Determine the (x, y) coordinate at the center of the cell enclosing the given text.  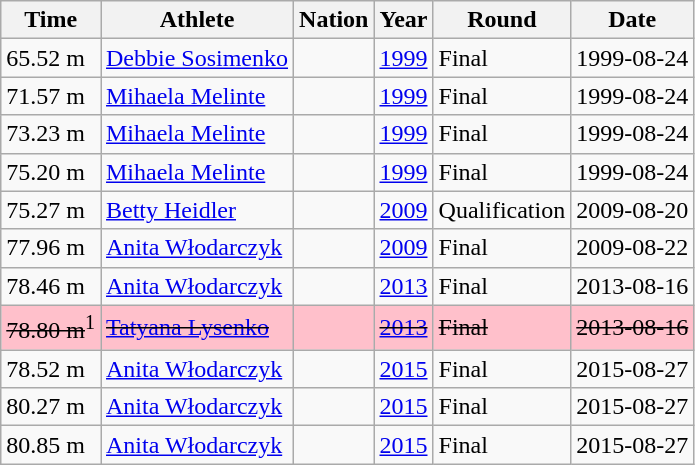
77.96 m (51, 248)
75.27 m (51, 210)
78.52 m (51, 369)
80.85 m (51, 445)
78.46 m (51, 286)
78.80 m1 (51, 328)
Betty Heidler (196, 210)
Time (51, 20)
2009-08-20 (632, 210)
71.57 m (51, 96)
65.52 m (51, 58)
Athlete (196, 20)
Nation (334, 20)
Date (632, 20)
Debbie Sosimenko (196, 58)
80.27 m (51, 407)
Round (502, 20)
Tatyana Lysenko (196, 328)
Year (404, 20)
73.23 m (51, 134)
Qualification (502, 210)
75.20 m (51, 172)
2009-08-22 (632, 248)
